Scan for the cell matching the given text and deliver its (x, y) coordinate at center. 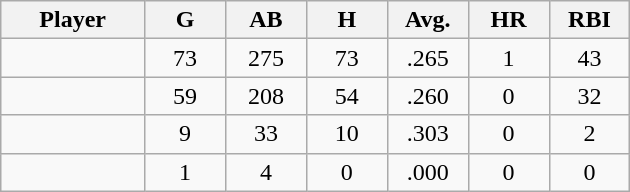
.000 (428, 172)
.265 (428, 58)
32 (590, 96)
.303 (428, 134)
HR (508, 20)
H (346, 20)
9 (186, 134)
43 (590, 58)
275 (266, 58)
59 (186, 96)
AB (266, 20)
2 (590, 134)
Player (73, 20)
54 (346, 96)
4 (266, 172)
RBI (590, 20)
10 (346, 134)
G (186, 20)
33 (266, 134)
.260 (428, 96)
208 (266, 96)
Avg. (428, 20)
